Search for the cell housing the specified text and yield its (X, Y) center coordinate. 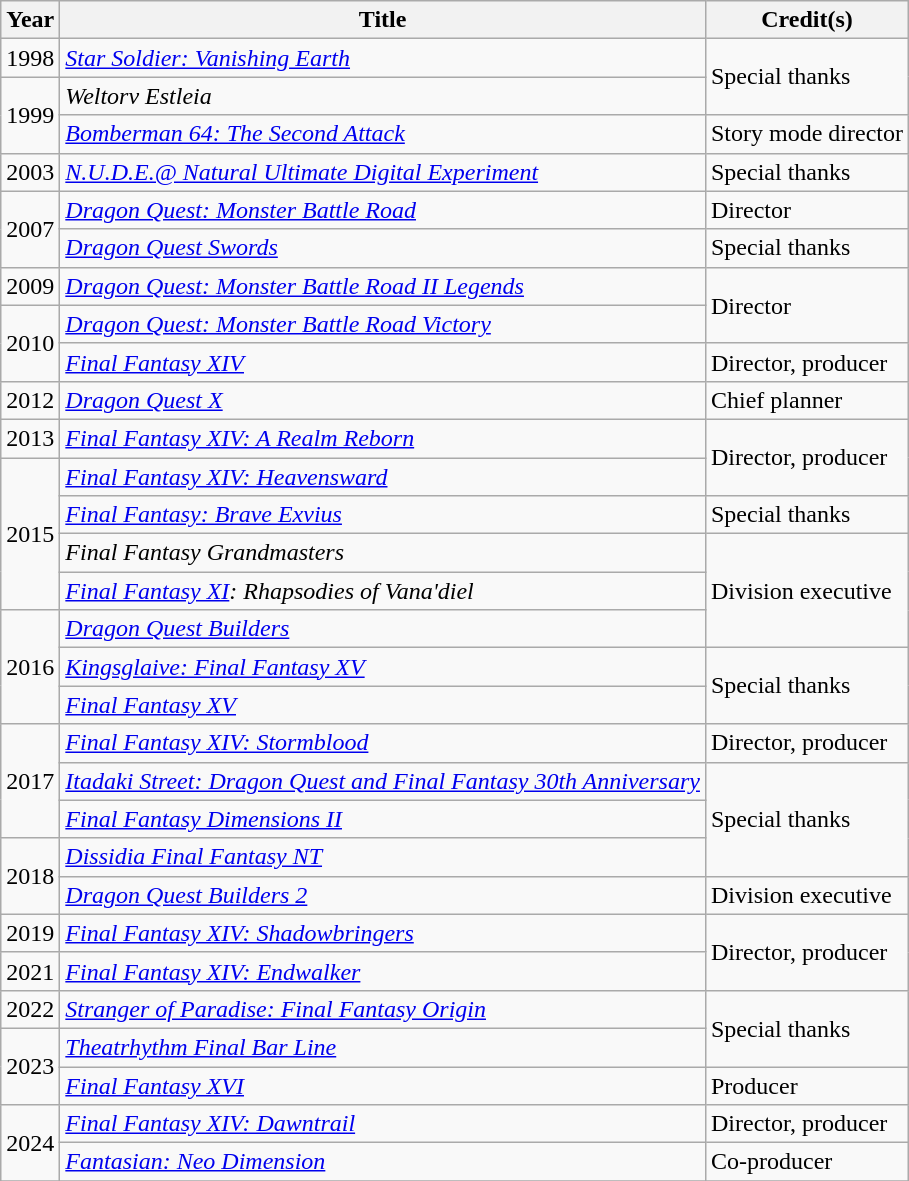
Dragon Quest: Monster Battle Road (383, 210)
2013 (30, 438)
Dissidia Final Fantasy NT (383, 857)
N.U.D.E.@ Natural Ultimate Digital Experiment (383, 172)
Chief planner (806, 400)
Weltorv Estleia (383, 96)
Dragon Quest: Monster Battle Road II Legends (383, 286)
1999 (30, 115)
2007 (30, 229)
Final Fantasy XIV: Endwalker (383, 971)
2023 (30, 1066)
2009 (30, 286)
Bomberman 64: The Second Attack (383, 134)
2015 (30, 534)
Credit(s) (806, 20)
2003 (30, 172)
Final Fantasy XIV: Dawntrail (383, 1124)
Title (383, 20)
2024 (30, 1143)
1998 (30, 58)
Final Fantasy XIV: A Realm Reborn (383, 438)
Dragon Quest X (383, 400)
Producer (806, 1085)
2018 (30, 876)
2012 (30, 400)
Final Fantasy XIV (383, 362)
Dragon Quest Builders 2 (383, 895)
Dragon Quest Swords (383, 248)
Year (30, 20)
Final Fantasy Dimensions II (383, 819)
Final Fantasy Grandmasters (383, 553)
2021 (30, 971)
Dragon Quest: Monster Battle Road Victory (383, 324)
Final Fantasy XI: Rhapsodies of Vana'diel (383, 591)
Fantasian: Neo Dimension (383, 1162)
Final Fantasy XIV: Heavensward (383, 477)
2016 (30, 667)
Final Fantasy: Brave Exvius (383, 515)
Final Fantasy XVI (383, 1085)
Dragon Quest Builders (383, 629)
Final Fantasy XIV: Shadowbringers (383, 933)
2010 (30, 343)
2019 (30, 933)
2022 (30, 1009)
Itadaki Street: Dragon Quest and Final Fantasy 30th Anniversary (383, 781)
Theatrhythm Final Bar Line (383, 1047)
Star Soldier: Vanishing Earth (383, 58)
Stranger of Paradise: Final Fantasy Origin (383, 1009)
Kingsglaive: Final Fantasy XV (383, 667)
Story mode director (806, 134)
2017 (30, 781)
Final Fantasy XV (383, 705)
Final Fantasy XIV: Stormblood (383, 743)
Co-producer (806, 1162)
